Search for the cell housing the specified text and yield its [x, y] center coordinate. 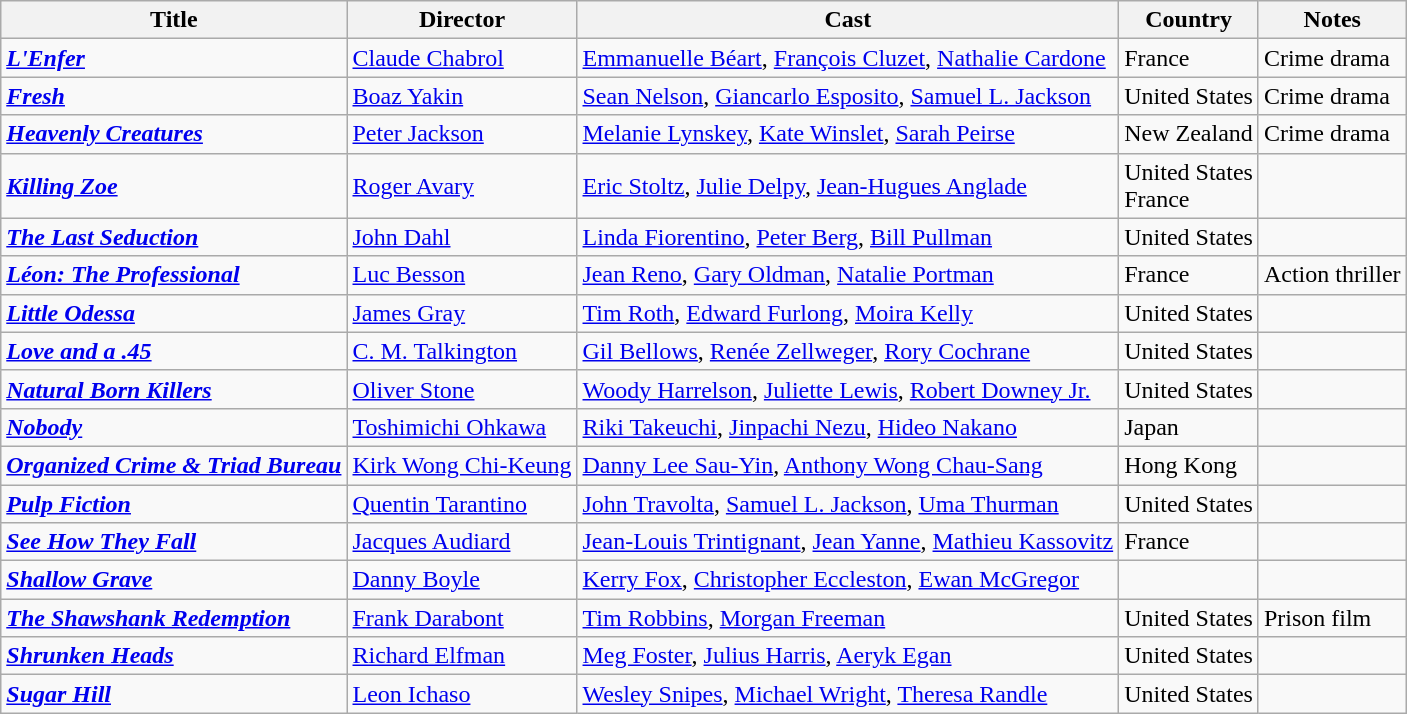
Jean Reno, Gary Oldman, Natalie Portman [848, 275]
Tim Robbins, Morgan Freeman [848, 618]
James Gray [462, 313]
Pulp Fiction [174, 503]
Danny Boyle [462, 580]
Sean Nelson, Giancarlo Esposito, Samuel L. Jackson [848, 96]
Frank Darabont [462, 618]
Kirk Wong Chi-Keung [462, 465]
Love and a .45 [174, 351]
Eric Stoltz, Julie Delpy, Jean-Hugues Anglade [848, 186]
Cast [848, 20]
Organized Crime & Triad Bureau [174, 465]
Leon Ichaso [462, 694]
New Zealand [1189, 134]
Léon: The Professional [174, 275]
Heavenly Creatures [174, 134]
Director [462, 20]
The Last Seduction [174, 237]
Toshimichi Ohkawa [462, 427]
Shrunken Heads [174, 656]
Richard Elfman [462, 656]
Japan [1189, 427]
Roger Avary [462, 186]
Tim Roth, Edward Furlong, Moira Kelly [848, 313]
Luc Besson [462, 275]
Oliver Stone [462, 389]
L'Enfer [174, 58]
Killing Zoe [174, 186]
Danny Lee Sau-Yin, Anthony Wong Chau-Sang [848, 465]
John Travolta, Samuel L. Jackson, Uma Thurman [848, 503]
Boaz Yakin [462, 96]
Riki Takeuchi, Jinpachi Nezu, Hideo Nakano [848, 427]
Gil Bellows, Renée Zellweger, Rory Cochrane [848, 351]
Hong Kong [1189, 465]
C. M. Talkington [462, 351]
Jacques Audiard [462, 542]
Wesley Snipes, Michael Wright, Theresa Randle [848, 694]
Peter Jackson [462, 134]
Linda Fiorentino, Peter Berg, Bill Pullman [848, 237]
Country [1189, 20]
Meg Foster, Julius Harris, Aeryk Egan [848, 656]
Sugar Hill [174, 694]
Nobody [174, 427]
Claude Chabrol [462, 58]
Fresh [174, 96]
Prison film [1332, 618]
Shallow Grave [174, 580]
Little Odessa [174, 313]
Natural Born Killers [174, 389]
Jean-Louis Trintignant, Jean Yanne, Mathieu Kassovitz [848, 542]
United StatesFrance [1189, 186]
Kerry Fox, Christopher Eccleston, Ewan McGregor [848, 580]
John Dahl [462, 237]
Woody Harrelson, Juliette Lewis, Robert Downey Jr. [848, 389]
The Shawshank Redemption [174, 618]
Title [174, 20]
Action thriller [1332, 275]
Emmanuelle Béart, François Cluzet, Nathalie Cardone [848, 58]
Quentin Tarantino [462, 503]
Melanie Lynskey, Kate Winslet, Sarah Peirse [848, 134]
Notes [1332, 20]
See How They Fall [174, 542]
